Find where the given text appears and provide that cell's center as (X, Y) coordinate. 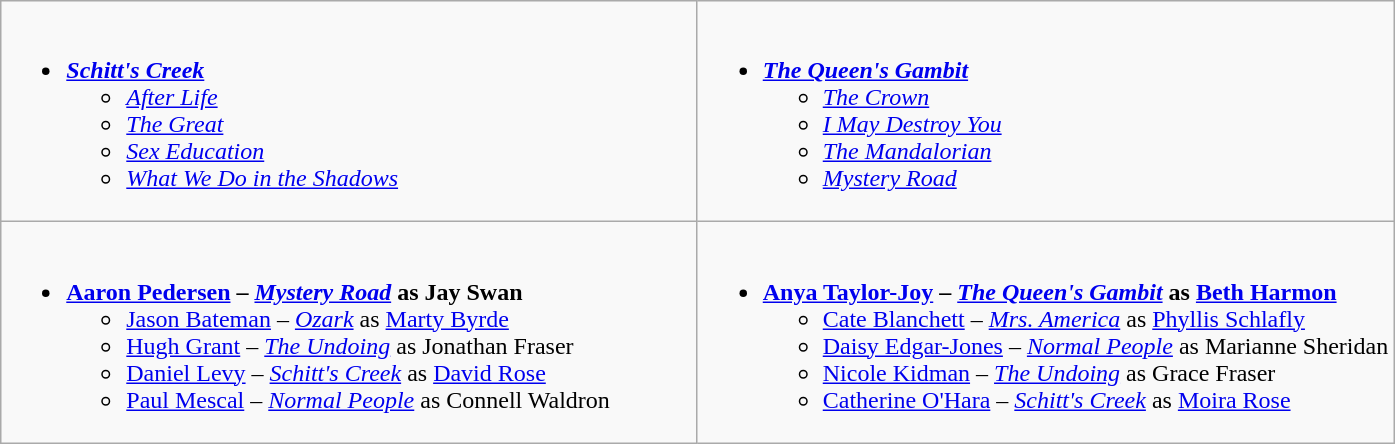
The Queen's GambitThe CrownI May Destroy YouThe MandalorianMystery Road (1045, 112)
Schitt's CreekAfter LifeThe GreatSex EducationWhat We Do in the Shadows (349, 112)
